Search for the cell housing the specified text and yield its (X, Y) center coordinate. 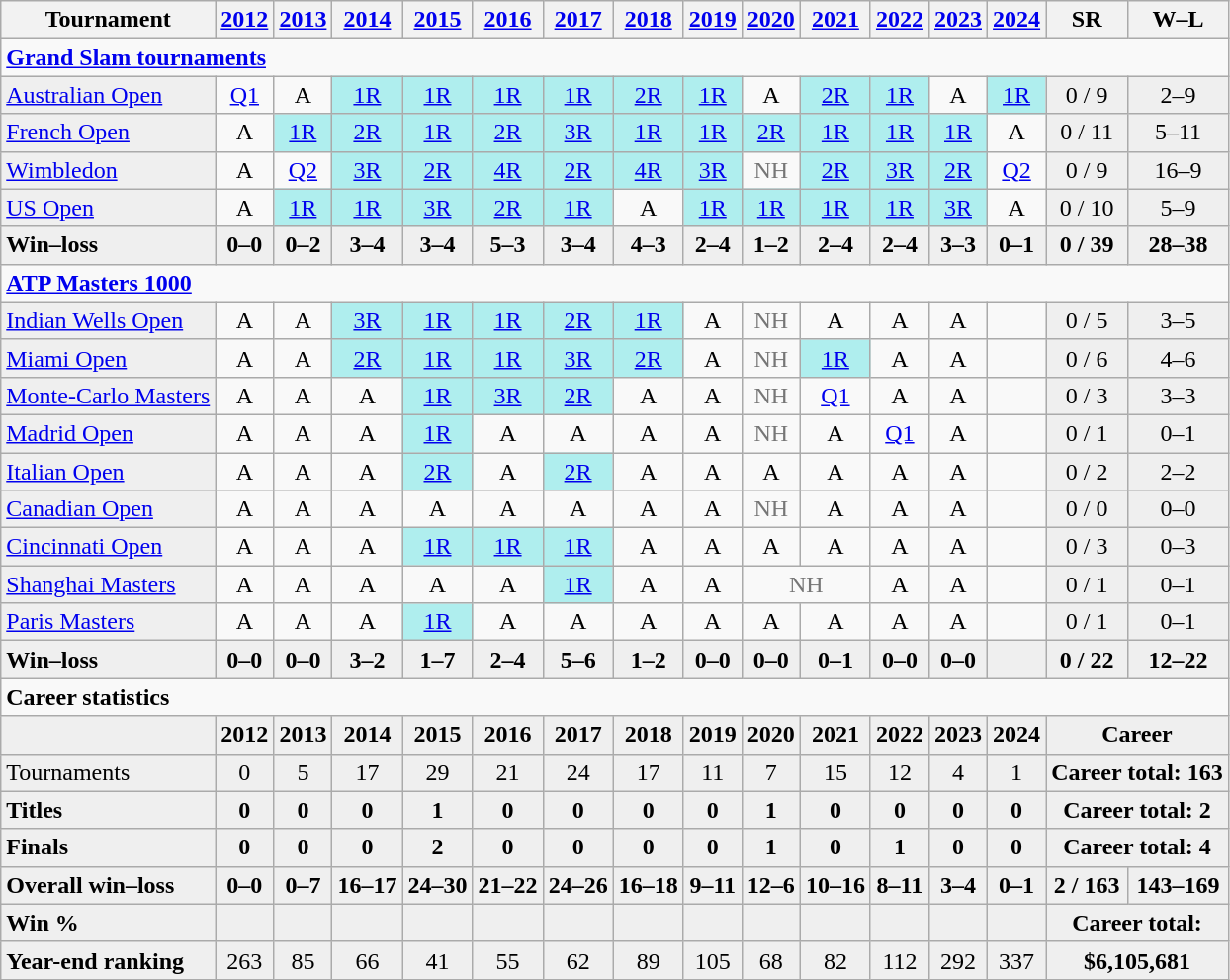
16–9 (1179, 170)
Madrid Open (109, 433)
US Open (109, 208)
55 (508, 960)
68 (771, 960)
SR (1088, 20)
8–11 (900, 885)
Australian Open (109, 95)
0 / 6 (1088, 358)
292 (957, 960)
Indian Wells Open (109, 320)
41 (437, 960)
French Open (109, 133)
W–L (1179, 20)
5–11 (1179, 133)
29 (437, 772)
2 (437, 847)
Career total: (1137, 923)
0–7 (303, 885)
4–3 (649, 245)
Win % (109, 923)
16–17 (368, 885)
4 (957, 772)
Paris Masters (109, 622)
112 (900, 960)
3–2 (368, 660)
10–16 (835, 885)
2–9 (1179, 95)
12 (900, 772)
Titles (109, 810)
0–2 (303, 245)
Career total: 163 (1137, 772)
ATP Masters 1000 (615, 283)
Career total: 4 (1137, 847)
Year-end ranking (109, 960)
143–169 (1179, 885)
Career statistics (615, 697)
11 (712, 772)
15 (835, 772)
12–6 (771, 885)
7 (771, 772)
Tournaments (109, 772)
Wimbledon (109, 170)
5 (303, 772)
$6,105,681 (1137, 960)
337 (1016, 960)
12–22 (1179, 660)
Finals (109, 847)
Miami Open (109, 358)
Tournament (109, 20)
2–2 (1179, 472)
89 (649, 960)
Overall win–loss (109, 885)
Cincinnati Open (109, 547)
21–22 (508, 885)
82 (835, 960)
62 (577, 960)
Shanghai Masters (109, 584)
0 / 39 (1088, 245)
24–30 (437, 885)
Career total: 2 (1137, 810)
5–6 (577, 660)
Monte-Carlo Masters (109, 396)
9–11 (712, 885)
0 / 22 (1088, 660)
Italian Open (109, 472)
105 (712, 960)
66 (368, 960)
0 / 5 (1088, 320)
263 (245, 960)
21 (508, 772)
Canadian Open (109, 509)
24–26 (577, 885)
0–3 (1179, 547)
85 (303, 960)
1–7 (437, 660)
0 / 10 (1088, 208)
Grand Slam tournaments (615, 57)
0 / 0 (1088, 509)
28–38 (1179, 245)
24 (577, 772)
16–18 (649, 885)
0 / 2 (1088, 472)
5–3 (508, 245)
0 / 11 (1088, 133)
3–5 (1179, 320)
2 / 163 (1088, 885)
4–6 (1179, 358)
Career (1137, 735)
5–9 (1179, 208)
